Return [x, y] of the center of cell containing provided text 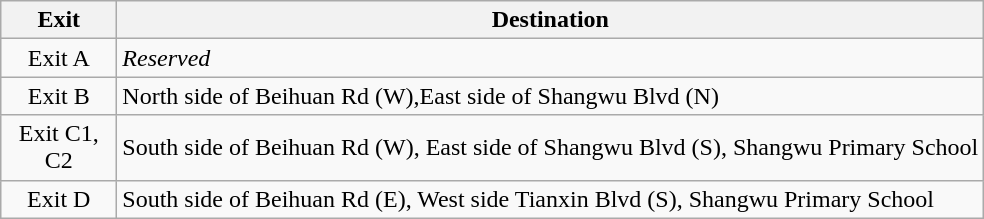
Destination [550, 20]
Exit A [59, 58]
South side of Beihuan Rd (W), East side of Shangwu Blvd (S), Shangwu Primary School [550, 148]
Exit C1, C2 [59, 148]
South side of Beihuan Rd (E), West side Tianxin Blvd (S), Shangwu Primary School [550, 199]
Reserved [550, 58]
North side of Beihuan Rd (W),East side of Shangwu Blvd (N) [550, 96]
Exit [59, 20]
Exit B [59, 96]
Exit D [59, 199]
